Search for the cell housing the specified text and yield its (X, Y) center coordinate. 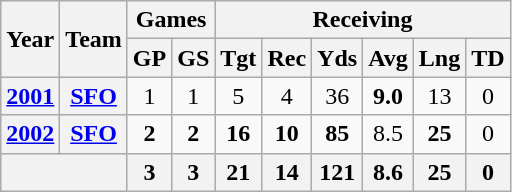
GP (149, 58)
2002 (30, 134)
Games (170, 20)
121 (338, 172)
9.0 (388, 96)
Team (94, 39)
2001 (30, 96)
8.5 (388, 134)
13 (439, 96)
21 (238, 172)
85 (338, 134)
Year (30, 39)
Tgt (238, 58)
14 (287, 172)
36 (338, 96)
16 (238, 134)
Receiving (362, 20)
5 (238, 96)
Avg (388, 58)
Lng (439, 58)
4 (287, 96)
Rec (287, 58)
8.6 (388, 172)
10 (287, 134)
GS (194, 58)
TD (488, 58)
Yds (338, 58)
